Locate the cell with the specified text and output its [x, y] center coordinate. 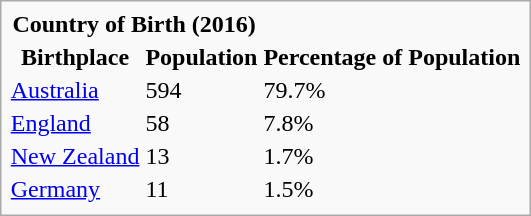
Country of Birth (2016) [134, 24]
England [75, 123]
7.8% [392, 123]
Population [202, 57]
1.5% [392, 189]
58 [202, 123]
13 [202, 156]
Australia [75, 90]
Percentage of Population [392, 57]
New Zealand [75, 156]
594 [202, 90]
Germany [75, 189]
79.7% [392, 90]
11 [202, 189]
1.7% [392, 156]
Birthplace [75, 57]
